Provide the [X, Y] coordinate of the cell's center where the given text is located.  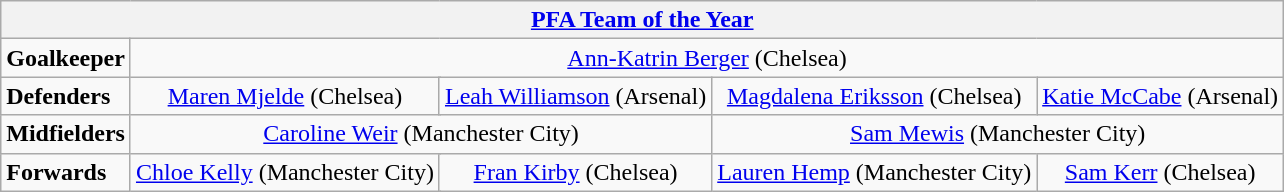
Forwards [66, 172]
Lauren Hemp (Manchester City) [874, 172]
Sam Mewis (Manchester City) [998, 134]
Fran Kirby (Chelsea) [575, 172]
Caroline Weir (Manchester City) [420, 134]
Chloe Kelly (Manchester City) [284, 172]
Katie McCabe (Arsenal) [1160, 96]
Sam Kerr (Chelsea) [1160, 172]
PFA Team of the Year [642, 20]
Defenders [66, 96]
Maren Mjelde (Chelsea) [284, 96]
Magdalena Eriksson (Chelsea) [874, 96]
Midfielders [66, 134]
Leah Williamson (Arsenal) [575, 96]
Goalkeeper [66, 58]
Ann-Katrin Berger (Chelsea) [706, 58]
